Search for the cell housing the specified text and yield its [x, y] center coordinate. 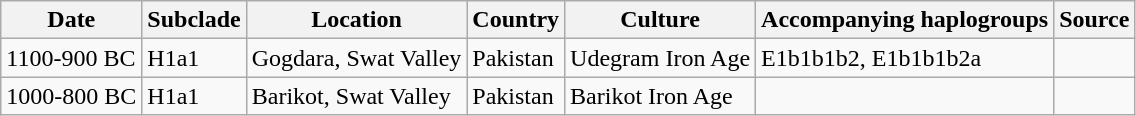
Culture [660, 20]
Subclade [194, 20]
Barikot, Swat Valley [356, 96]
Location [356, 20]
Barikot Iron Age [660, 96]
Date [72, 20]
Udegram Iron Age [660, 58]
E1b1b1b2, E1b1b1b2a [905, 58]
1000-800 BC [72, 96]
Accompanying haplogroups [905, 20]
Gogdara, Swat Valley [356, 58]
Source [1094, 20]
1100-900 BC [72, 58]
Country [516, 20]
